Find where the given text appears and provide that cell's center as (X, Y) coordinate. 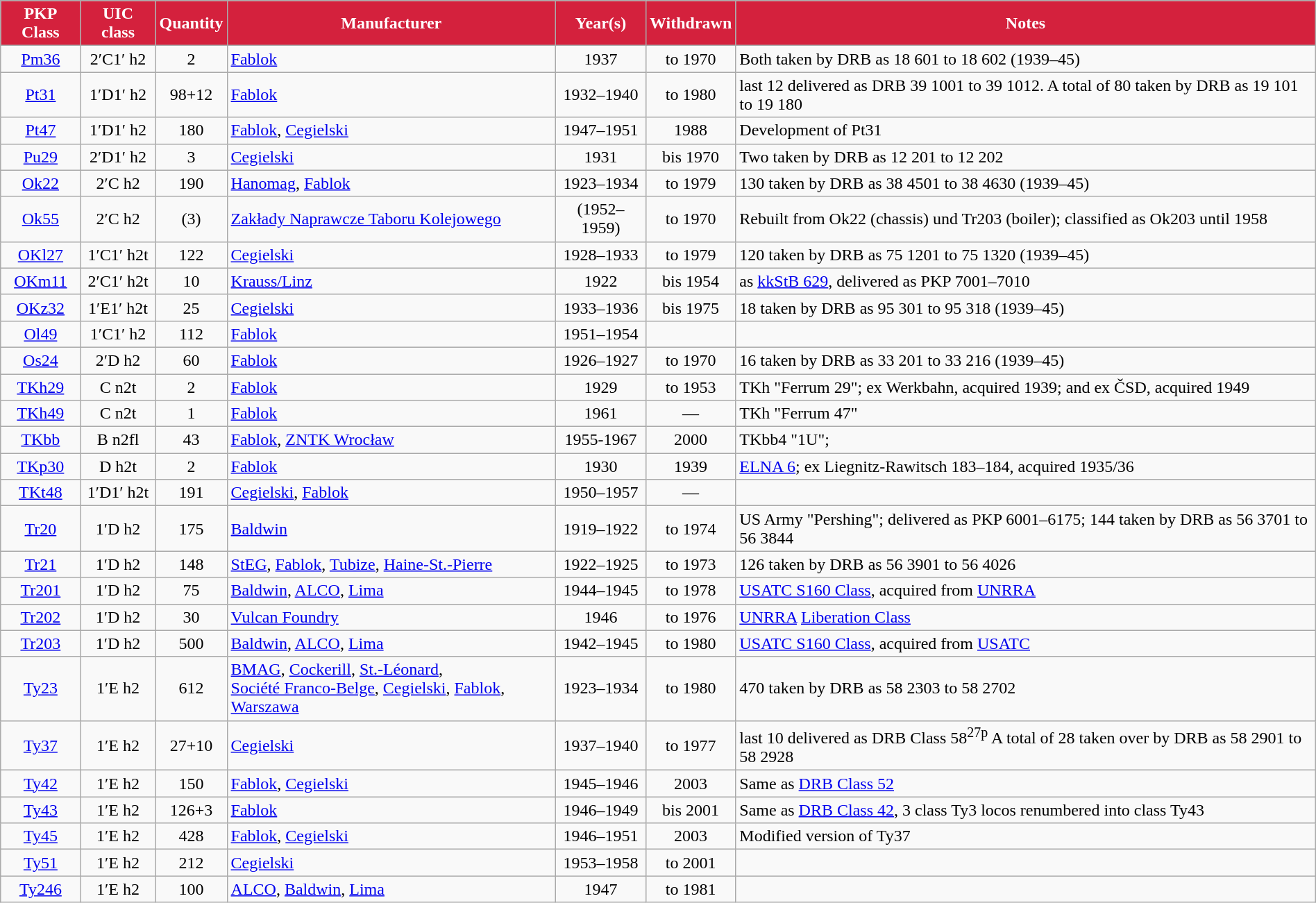
UIC class (118, 24)
612 (192, 689)
16 taken by DRB as 33 201 to 33 216 (1939–45) (1026, 360)
TKbb (40, 440)
1930 (601, 466)
1951–1954 (601, 334)
OKm11 (40, 281)
1 (192, 414)
30 (192, 617)
to 1978 (690, 591)
1′C1′ h2 (118, 334)
Modified version of Ty37 (1026, 836)
Ok55 (40, 219)
10 (192, 281)
1933–1936 (601, 307)
Ol49 (40, 334)
(1952–1959) (601, 219)
1932–1940 (601, 94)
Ty45 (40, 836)
2000 (690, 440)
to 1977 (690, 745)
Ty37 (40, 745)
Withdrawn (690, 24)
PKP Class (40, 24)
bis 2001 (690, 810)
Two taken by DRB as 12 201 to 12 202 (1026, 157)
148 (192, 564)
(3) (192, 219)
Development of Pt31 (1026, 130)
Ok22 (40, 183)
Ty42 (40, 784)
TKh29 (40, 387)
Vulcan Foundry (391, 617)
OKz32 (40, 307)
130 taken by DRB as 38 4501 to 38 4630 (1939–45) (1026, 183)
1961 (601, 414)
27+10 (192, 745)
as kkStB 629, delivered as PKP 7001–7010 (1026, 281)
1929 (601, 387)
TKh "Ferrum 47" (1026, 414)
USATC S160 Class, acquired from UNRRA (1026, 591)
1988 (690, 130)
to 2001 (690, 863)
1937 (601, 59)
126 taken by DRB as 56 3901 to 56 4026 (1026, 564)
Notes (1026, 24)
OKl27 (40, 255)
Manufacturer (391, 24)
Tr21 (40, 564)
212 (192, 863)
ELNA 6; ex Liegnitz-Rawitsch 183–184, acquired 1935/36 (1026, 466)
Zakłady Naprawcze Taboru Kolejowego (391, 219)
bis 1975 (690, 307)
Tr201 (40, 591)
D h2t (118, 466)
Tr203 (40, 643)
ALCO, Baldwin, Lima (391, 889)
Year(s) (601, 24)
1922 (601, 281)
TKp30 (40, 466)
UNRRA Liberation Class (1026, 617)
Ty246 (40, 889)
1926–1927 (601, 360)
Os24 (40, 360)
Ty51 (40, 863)
150 (192, 784)
Quantity (192, 24)
TKh "Ferrum 29"; ex Werkbahn, acquired 1939; and ex ČSD, acquired 1949 (1026, 387)
Tr202 (40, 617)
1947–1951 (601, 130)
US Army "Pershing"; delivered as PKP 6001–6175; 144 taken by DRB as 56 3701 to 56 3844 (1026, 529)
Same as DRB Class 52 (1026, 784)
Pt47 (40, 130)
1946–1949 (601, 810)
1946–1951 (601, 836)
100 (192, 889)
25 (192, 307)
1928–1933 (601, 255)
Baldwin (391, 529)
bis 1954 (690, 281)
Krauss/Linz (391, 281)
75 (192, 591)
bis 1970 (690, 157)
Pu29 (40, 157)
TKbb4 "1U"; (1026, 440)
TKt48 (40, 493)
1′C1′ h2t (118, 255)
428 (192, 836)
1937–1940 (601, 745)
2′C1′ h2t (118, 281)
126+3 (192, 810)
to 1953 (690, 387)
122 (192, 255)
1942–1945 (601, 643)
43 (192, 440)
1955-1967 (601, 440)
Fablok, ZNTK Wrocław (391, 440)
1950–1957 (601, 493)
1′E1′ h2t (118, 307)
1944–1945 (601, 591)
USATC S160 Class, acquired from USATC (1026, 643)
120 taken by DRB as 75 1201 to 75 1320 (1939–45) (1026, 255)
98+12 (192, 94)
1′D1′ h2t (118, 493)
last 10 delivered as DRB Class 5827p A total of 28 taken over by DRB as 58 2901 to 58 2928 (1026, 745)
Both taken by DRB as 18 601 to 18 602 (1939–45) (1026, 59)
Hanomag, Fablok (391, 183)
112 (192, 334)
1945–1946 (601, 784)
180 (192, 130)
2′C1′ h2 (118, 59)
Same as DRB Class 42, 3 class Ty3 locos renumbered into class Ty43 (1026, 810)
Tr20 (40, 529)
TKh49 (40, 414)
500 (192, 643)
1919–1922 (601, 529)
1931 (601, 157)
B n2fl (118, 440)
1947 (601, 889)
60 (192, 360)
BMAG, Cockerill, St.-Léonard,Société Franco-Belge, Cegielski, Fablok, Warszawa (391, 689)
1939 (690, 466)
last 12 delivered as DRB 39 1001 to 39 1012. A total of 80 taken by DRB as 19 101 to 19 180 (1026, 94)
1946 (601, 617)
Rebuilt from Ok22 (chassis) und Tr203 (boiler); classified as Ok203 until 1958 (1026, 219)
3 (192, 157)
175 (192, 529)
to 1981 (690, 889)
18 taken by DRB as 95 301 to 95 318 (1939–45) (1026, 307)
Pm36 (40, 59)
to 1974 (690, 529)
Ty23 (40, 689)
2′D1′ h2 (118, 157)
191 (192, 493)
Pt31 (40, 94)
1953–1958 (601, 863)
Ty43 (40, 810)
to 1973 (690, 564)
Cegielski, Fablok (391, 493)
StEG, Fablok, Tubize, Haine-St.-Pierre (391, 564)
to 1976 (690, 617)
1922–1925 (601, 564)
470 taken by DRB as 58 2303 to 58 2702 (1026, 689)
190 (192, 183)
2′D h2 (118, 360)
